Return the (x, y) coordinate for the center point of the cell that contains the specified text.  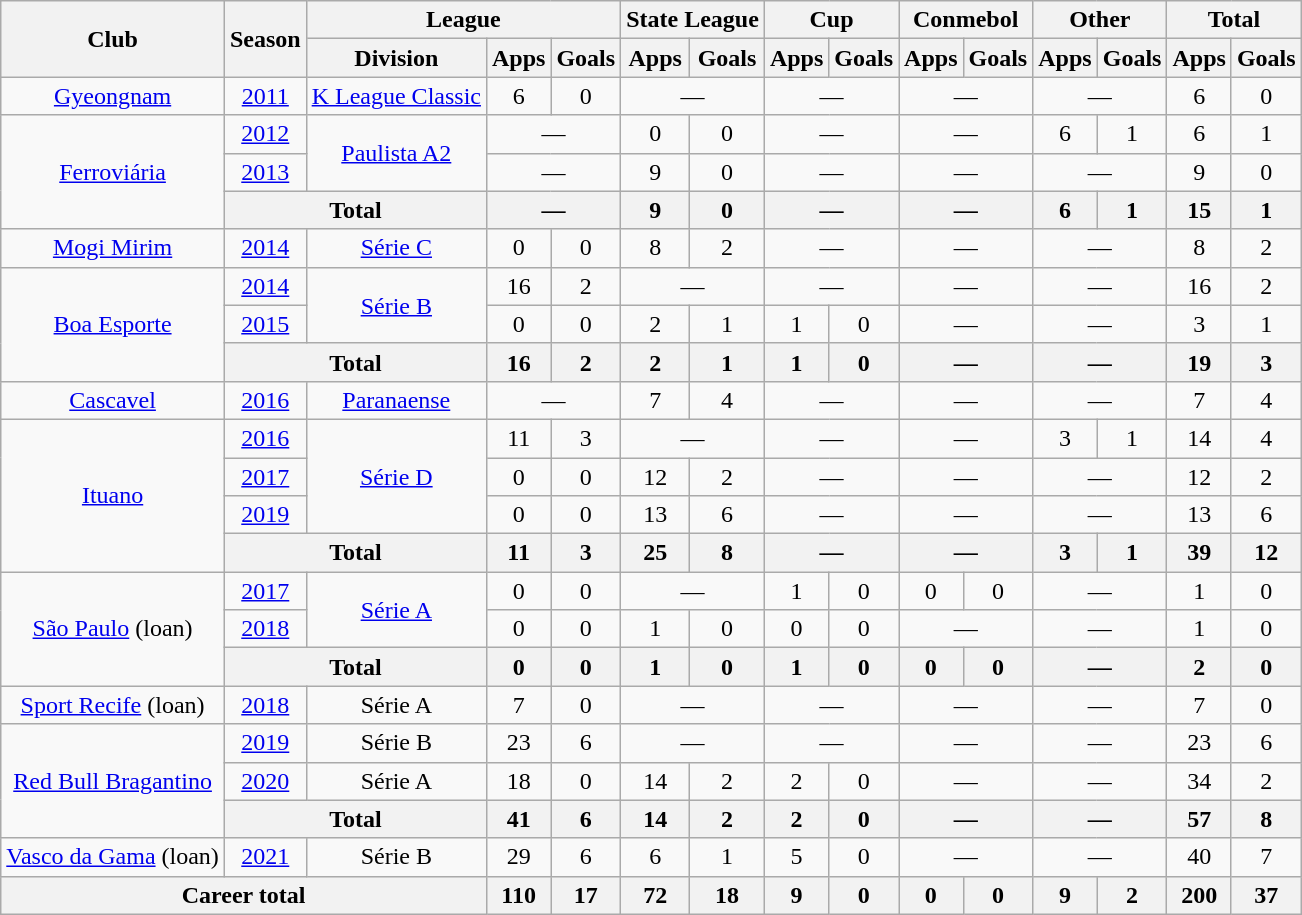
Ituano (113, 495)
2011 (265, 96)
15 (1199, 210)
Division (396, 58)
19 (1199, 362)
29 (518, 857)
Career total (244, 895)
37 (1266, 895)
Mogi Mirim (113, 248)
57 (1199, 819)
K League Classic (396, 96)
Conmebol (966, 20)
25 (656, 553)
Paranaense (396, 400)
Boa Esporte (113, 324)
39 (1199, 553)
Vasco da Gama (loan) (113, 857)
2012 (265, 134)
110 (518, 895)
Other (1100, 20)
200 (1199, 895)
40 (1199, 857)
Season (265, 39)
2021 (265, 857)
2013 (265, 172)
League (464, 20)
São Paulo (loan) (113, 629)
2015 (265, 324)
State League (693, 20)
Gyeongnam (113, 96)
Paulista A2 (396, 153)
41 (518, 819)
5 (796, 857)
Série C (396, 248)
Cascavel (113, 400)
Ferroviária (113, 172)
72 (656, 895)
Sport Recife (loan) (113, 705)
17 (586, 895)
Club (113, 39)
Red Bull Bragantino (113, 781)
Série D (396, 476)
34 (1199, 781)
Cup (831, 20)
2020 (265, 781)
